Locate the cell with the specified text and output its [x, y] center coordinate. 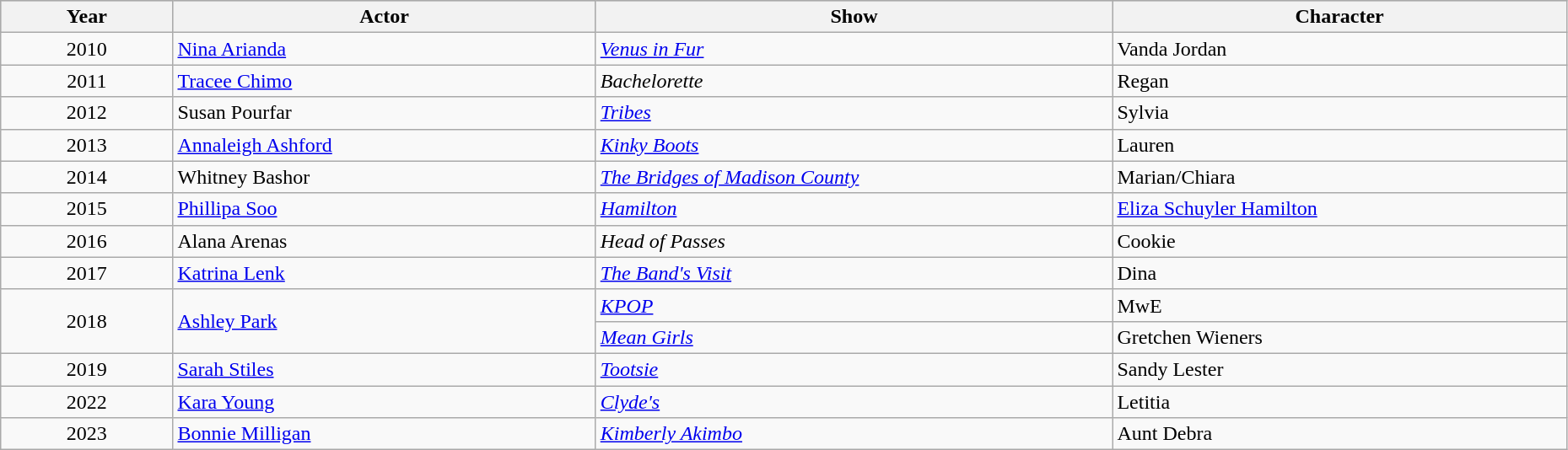
2012 [87, 113]
Sylvia [1339, 113]
2010 [87, 49]
2022 [87, 402]
Lauren [1339, 145]
Phillipa Soo [385, 209]
2023 [87, 434]
Letitia [1339, 402]
Marian/Chiara [1339, 177]
Kinky Boots [854, 145]
Show [854, 17]
Susan Pourfar [385, 113]
Bachelorette [854, 81]
Gretchen Wieners [1339, 337]
The Bridges of Madison County [854, 177]
Year [87, 17]
Eliza Schuyler Hamilton [1339, 209]
Sandy Lester [1339, 369]
Ashley Park [385, 321]
Character [1339, 17]
Vanda Jordan [1339, 49]
Kimberly Akimbo [854, 434]
Mean Girls [854, 337]
Cookie [1339, 241]
Aunt Debra [1339, 434]
Regan [1339, 81]
2017 [87, 273]
Tootsie [854, 369]
2014 [87, 177]
Sarah Stiles [385, 369]
Katrina Lenk [385, 273]
Kara Young [385, 402]
Head of Passes [854, 241]
Clyde's [854, 402]
Annaleigh Ashford [385, 145]
KPOP [854, 305]
Tracee Chimo [385, 81]
Actor [385, 17]
MwE [1339, 305]
2013 [87, 145]
2019 [87, 369]
2016 [87, 241]
Whitney Bashor [385, 177]
Venus in Fur [854, 49]
Tribes [854, 113]
Nina Arianda [385, 49]
2011 [87, 81]
2018 [87, 321]
The Band's Visit [854, 273]
Hamilton [854, 209]
Dina [1339, 273]
Alana Arenas [385, 241]
Bonnie Milligan [385, 434]
2015 [87, 209]
